Find where the given text appears and provide that cell's center as (x, y) coordinate. 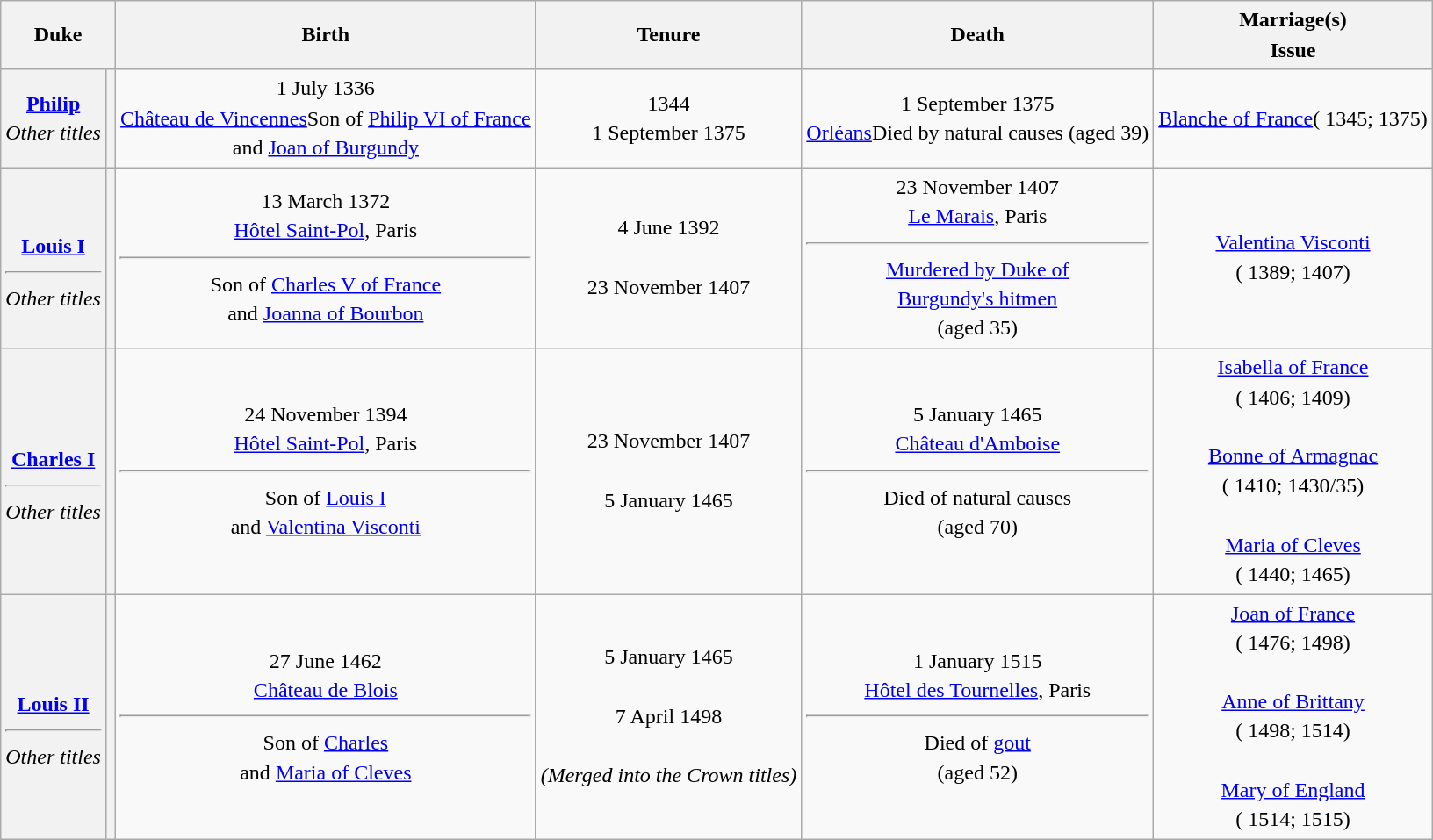
24 November 1394Hôtel Saint-Pol, ParisSon of Louis Iand Valentina Visconti (327, 471)
Marriage(s)Issue (1293, 35)
1 July 1336Château de VincennesSon of Philip VI of Franceand Joan of Burgundy (327, 118)
4 June 139223 November 1407 (669, 258)
13 March 1372Hôtel Saint-Pol, ParisSon of Charles V of Franceand Joanna of Bourbon (327, 258)
5 January 14657 April 1498(Merged into the Crown titles) (669, 717)
Birth (327, 35)
1 September 1375OrléansDied by natural causes (aged 39) (978, 118)
Blanche of France( 1345; 1375) (1293, 118)
23 November 1407Le Marais, ParisMurdered by Duke ofBurgundy's hitmen(aged 35) (978, 258)
5 January 1465Château d'AmboiseDied of natural causes(aged 70) (978, 471)
Duke (58, 35)
Isabella of France( 1406; 1409) Bonne of Armagnac( 1410; 1430/35) Maria of Cleves( 1440; 1465) (1293, 471)
Charles IOther titles (54, 471)
27 June 1462Château de BloisSon of Charlesand Maria of Cleves (327, 717)
PhilipOther titles (54, 118)
Louis IOther titles (54, 258)
Joan of France( 1476; 1498) Anne of Brittany( 1498; 1514) Mary of England( 1514; 1515) (1293, 717)
1 January 1515Hôtel des Tournelles, ParisDied of gout(aged 52) (978, 717)
Death (978, 35)
23 November 14075 January 1465 (669, 471)
Louis IIOther titles (54, 717)
1344 1 September 1375 (669, 118)
Valentina Visconti( 1389; 1407) (1293, 258)
Tenure (669, 35)
